Identify which cell holds the provided text, then report its [x, y] central coordinate. 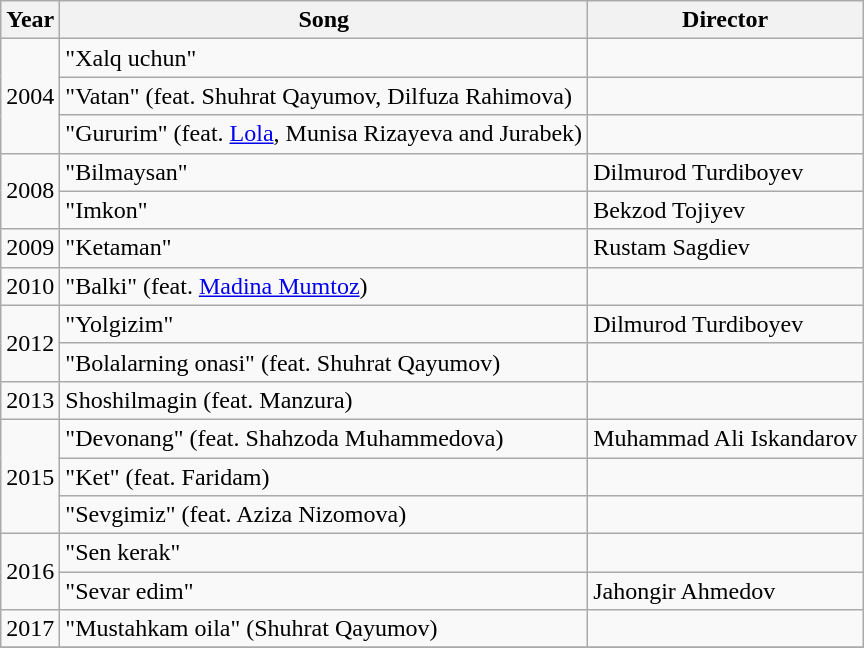
2015 [30, 476]
"Gururim" (feat. Lola, Munisa Rizayeva and Jurabek) [324, 134]
Muhammad Ali Iskandarov [726, 438]
2008 [30, 191]
"Ketaman" [324, 248]
Director [726, 20]
2012 [30, 343]
"Ket" (feat. Faridam) [324, 477]
Jahongir Ahmedov [726, 591]
"Bolalarning onasi" (feat. Shuhrat Qayumov) [324, 362]
2004 [30, 96]
"Xalq uchun" [324, 58]
"Sen kerak" [324, 553]
"Imkon" [324, 210]
"Vatan" (feat. Shuhrat Qayumov, Dilfuza Rahimova) [324, 96]
Bekzod Tojiyev [726, 210]
"Bilmaysan" [324, 172]
Year [30, 20]
2009 [30, 248]
2017 [30, 629]
"Devonang" (feat. Shahzoda Muhammedova) [324, 438]
"Sevar edim" [324, 591]
Rustam Sagdiev [726, 248]
2010 [30, 286]
"Balki" (feat. Madina Mumtoz) [324, 286]
Song [324, 20]
Shoshilmagin (feat. Manzura) [324, 400]
2013 [30, 400]
"Sevgimiz" (feat. Aziza Nizomova) [324, 515]
"Mustahkam oila" (Shuhrat Qayumov) [324, 629]
2016 [30, 572]
"Yolgizim" [324, 324]
